Capture the cell that displays the provided text and extract its (x, y) central coordinate. 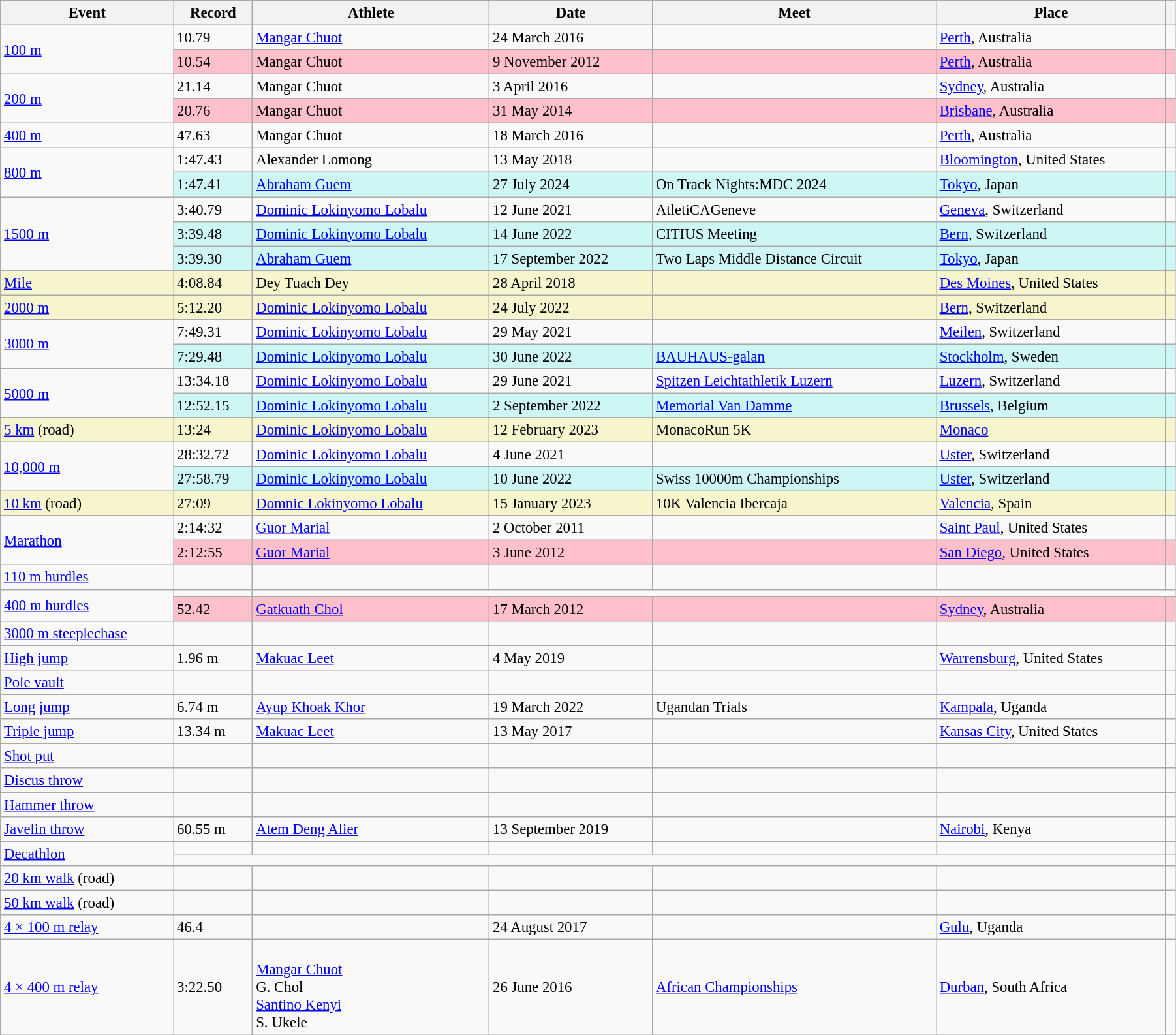
Two Laps Middle Distance Circuit (795, 258)
3:39.48 (213, 234)
Gatkuath Chol (371, 609)
46.4 (213, 927)
1.96 m (213, 658)
21.14 (213, 87)
3 April 2016 (571, 87)
Discus throw (87, 780)
27 July 2024 (571, 185)
Domnic Lokinyomo Lobalu (371, 504)
4 × 400 m relay (87, 987)
1:47.41 (213, 185)
28:32.72 (213, 455)
17 September 2022 (571, 258)
18 March 2016 (571, 136)
Monaco (1051, 430)
7:29.48 (213, 356)
13 September 2019 (571, 829)
3:39.30 (213, 258)
Brisbane, Australia (1051, 111)
Saint Paul, United States (1051, 528)
Nairobi, Kenya (1051, 829)
110 m hurdles (87, 578)
6.74 m (213, 707)
19 March 2022 (571, 707)
San Diego, United States (1051, 553)
Triple jump (87, 732)
26 June 2016 (571, 987)
Date (571, 13)
200 m (87, 99)
13 May 2018 (571, 160)
12 February 2023 (571, 430)
3 June 2012 (571, 553)
3000 m steeplechase (87, 633)
14 June 2022 (571, 234)
2000 m (87, 307)
52.42 (213, 609)
12:52.15 (213, 405)
Javelin throw (87, 829)
Durban, South Africa (1051, 987)
12 June 2021 (571, 209)
Memorial Van Damme (795, 405)
10K Valencia Ibercaja (795, 504)
400 m (87, 136)
4 × 100 m relay (87, 927)
Des Moines, United States (1051, 283)
60.55 m (213, 829)
13:24 (213, 430)
1:47.43 (213, 160)
3:40.79 (213, 209)
Pole vault (87, 683)
High jump (87, 658)
AtletiCAGeneve (795, 209)
Ugandan Trials (795, 707)
On Track Nights:MDC 2024 (795, 185)
1500 m (87, 234)
Brussels, Belgium (1051, 405)
Warrensburg, United States (1051, 658)
13.34 m (213, 732)
29 May 2021 (571, 332)
Atem Deng Alier (371, 829)
10 June 2022 (571, 479)
BAUHAUS-galan (795, 356)
Decathlon (87, 854)
Stockholm, Sweden (1051, 356)
Luzern, Switzerland (1051, 381)
African Championships (795, 987)
MonacoRun 5K (795, 430)
Meet (795, 13)
Meilen, Switzerland (1051, 332)
Dey Tuach Dey (371, 283)
Long jump (87, 707)
Mile (87, 283)
2 October 2011 (571, 528)
3000 m (87, 345)
Swiss 10000m Championships (795, 479)
7:49.31 (213, 332)
4 June 2021 (571, 455)
2:14:32 (213, 528)
50 km walk (road) (87, 903)
24 August 2017 (571, 927)
10.54 (213, 62)
Shot put (87, 756)
Ayup Khoak Khor (371, 707)
31 May 2014 (571, 111)
Hammer throw (87, 805)
28 April 2018 (571, 283)
Kansas City, United States (1051, 732)
Kampala, Uganda (1051, 707)
13 May 2017 (571, 732)
27:09 (213, 504)
2:12:55 (213, 553)
800 m (87, 172)
Event (87, 13)
100 m (87, 50)
Record (213, 13)
30 June 2022 (571, 356)
3:22.50 (213, 987)
29 June 2021 (571, 381)
5:12.20 (213, 307)
17 March 2012 (571, 609)
Marathon (87, 540)
4 May 2019 (571, 658)
2 September 2022 (571, 405)
Geneva, Switzerland (1051, 209)
Spitzen Leichtathletik Luzern (795, 381)
Bloomington, United States (1051, 160)
10 km (road) (87, 504)
Alexander Lomong (371, 160)
20.76 (213, 111)
Mangar ChuotG. CholSantino KenyiS. Ukele (371, 987)
10,000 m (87, 467)
47.63 (213, 136)
Place (1051, 13)
10.79 (213, 38)
5000 m (87, 393)
9 November 2012 (571, 62)
27:58.79 (213, 479)
24 July 2022 (571, 307)
400 m hurdles (87, 605)
20 km walk (road) (87, 878)
Athlete (371, 13)
CITIUS Meeting (795, 234)
Gulu, Uganda (1051, 927)
13:34.18 (213, 381)
5 km (road) (87, 430)
24 March 2016 (571, 38)
4:08.84 (213, 283)
Valencia, Spain (1051, 504)
15 January 2023 (571, 504)
